Return [x, y] of the center of cell containing provided text 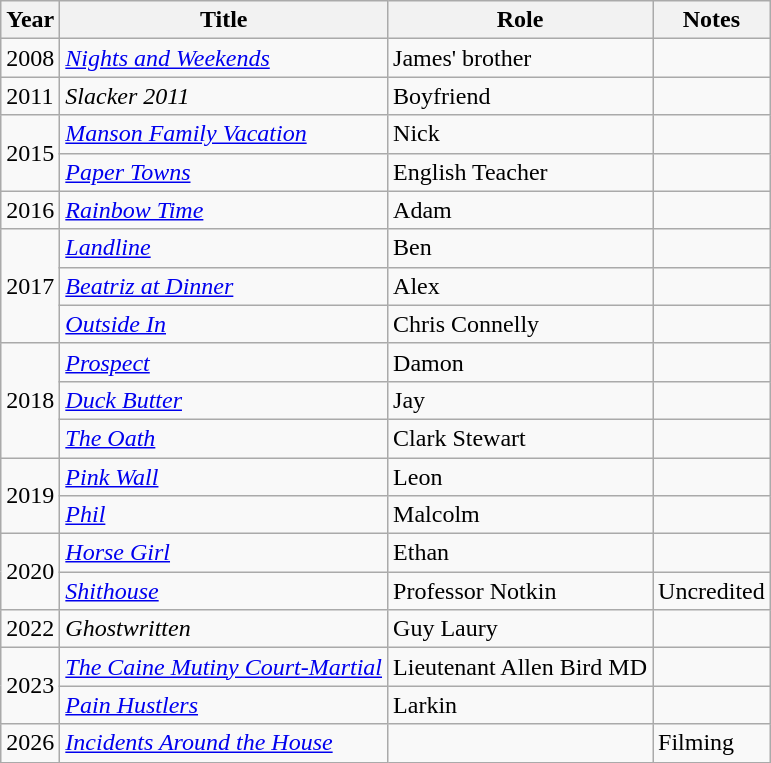
Professor Notkin [520, 591]
Jay [520, 400]
Incidents Around the House [224, 743]
James' brother [520, 58]
2026 [30, 743]
Shithouse [224, 591]
Chris Connelly [520, 324]
Pink Wall [224, 477]
2023 [30, 686]
Nick [520, 134]
2016 [30, 210]
Horse Girl [224, 553]
English Teacher [520, 172]
The Oath [224, 438]
Leon [520, 477]
Outside In [224, 324]
Damon [520, 362]
Manson Family Vacation [224, 134]
2019 [30, 496]
Alex [520, 286]
Lieutenant Allen Bird MD [520, 667]
Beatriz at Dinner [224, 286]
Landline [224, 248]
Phil [224, 515]
Paper Towns [224, 172]
Ethan [520, 553]
Nights and Weekends [224, 58]
2015 [30, 153]
Rainbow Time [224, 210]
2011 [30, 96]
Uncredited [712, 591]
Malcolm [520, 515]
2022 [30, 629]
Duck Butter [224, 400]
Title [224, 20]
Boyfriend [520, 96]
Filming [712, 743]
Clark Stewart [520, 438]
Year [30, 20]
Ben [520, 248]
Adam [520, 210]
Guy Laury [520, 629]
2018 [30, 400]
Pain Hustlers [224, 705]
2017 [30, 286]
Ghostwritten [224, 629]
Larkin [520, 705]
2020 [30, 572]
Notes [712, 20]
Prospect [224, 362]
The Caine Mutiny Court-Martial [224, 667]
Slacker 2011 [224, 96]
2008 [30, 58]
Role [520, 20]
